Output the (x, y) coordinate of the center of the cell containing the given text.  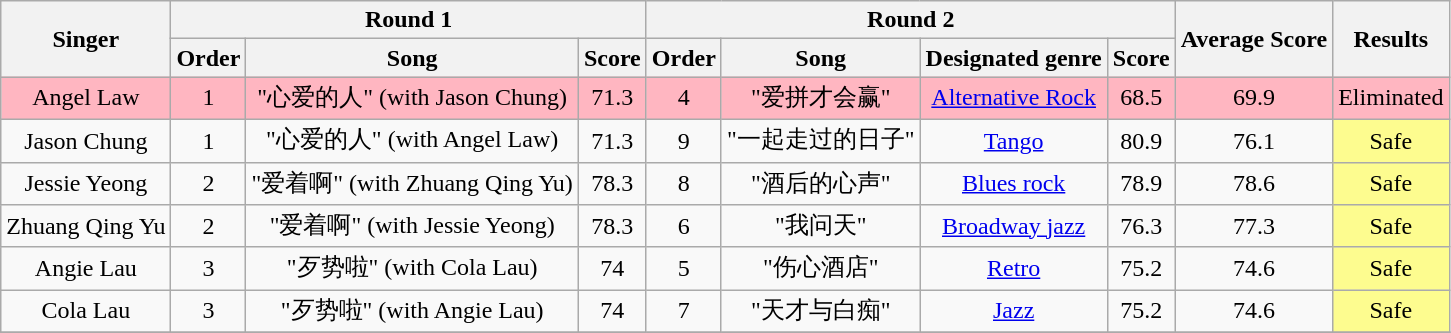
69.9 (1254, 98)
"爱着啊" (with Zhuang Qing Yu) (412, 184)
Eliminated (1391, 98)
Angel Law (86, 98)
"一起走过的日子" (820, 140)
"天才与白痴" (820, 312)
"心爱的人" (with Angel Law) (412, 140)
"伤心酒店" (820, 268)
"酒后的心声" (820, 184)
Retro (1014, 268)
9 (684, 140)
77.3 (1254, 226)
Jessie Yeong (86, 184)
4 (684, 98)
Average Score (1254, 39)
6 (684, 226)
78.9 (1141, 184)
Jason Chung (86, 140)
76.3 (1141, 226)
7 (684, 312)
Tango (1014, 140)
"我问天" (820, 226)
68.5 (1141, 98)
Blues rock (1014, 184)
"心爱的人" (with Jason Chung) (412, 98)
76.1 (1254, 140)
Cola Lau (86, 312)
"歹势啦" (with Angie Lau) (412, 312)
"爱拼才会赢" (820, 98)
Zhuang Qing Yu (86, 226)
Angie Lau (86, 268)
5 (684, 268)
Singer (86, 39)
Broadway jazz (1014, 226)
Results (1391, 39)
80.9 (1141, 140)
Jazz (1014, 312)
Round 2 (910, 20)
"歹势啦" (with Cola Lau) (412, 268)
Round 1 (408, 20)
78.6 (1254, 184)
"爱着啊" (with Jessie Yeong) (412, 226)
Alternative Rock (1014, 98)
8 (684, 184)
Designated genre (1014, 58)
